Capture the cell that displays the provided text and extract its (X, Y) central coordinate. 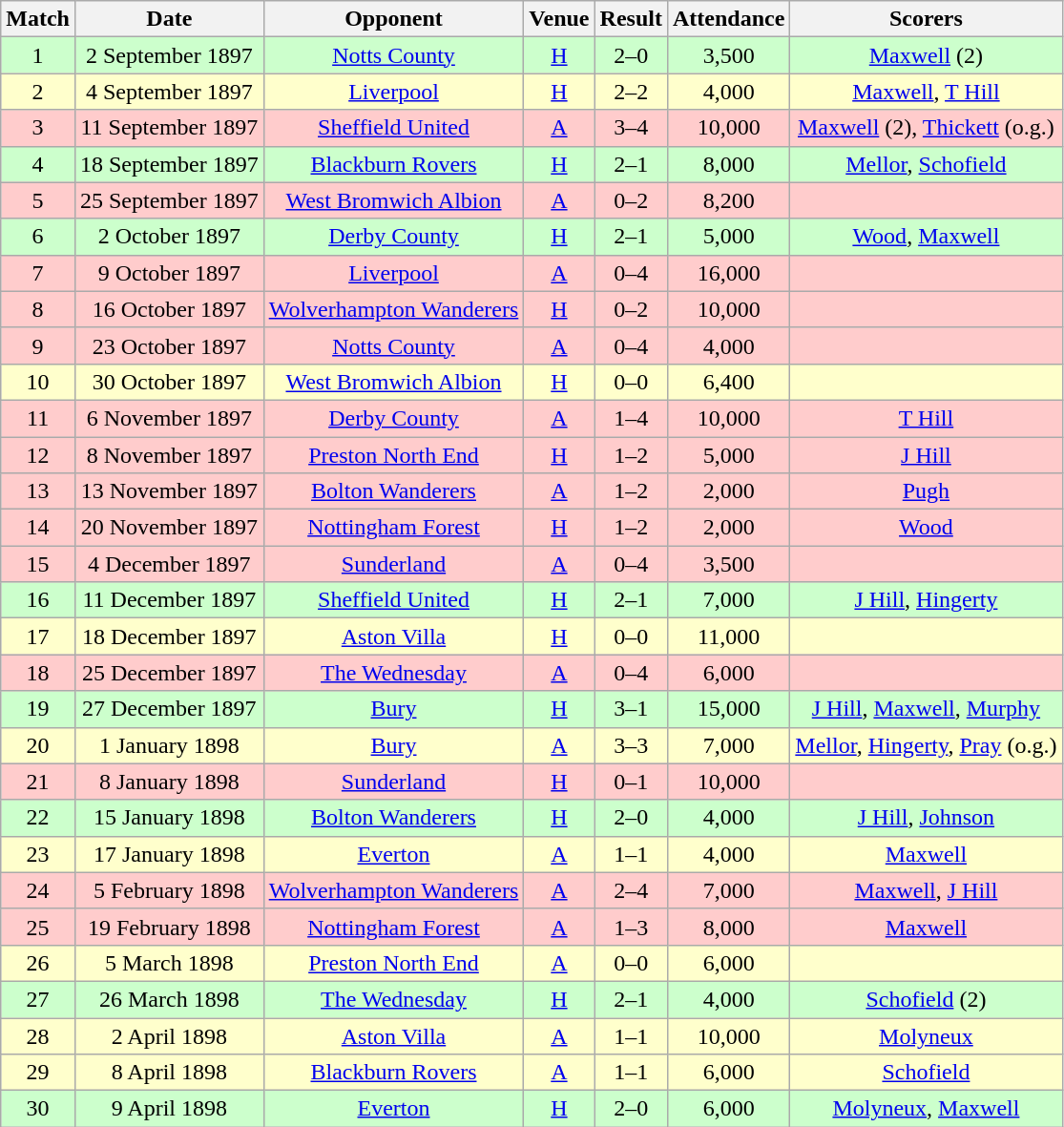
Schofield (926, 1073)
27 (38, 999)
Wood, Maxwell (926, 237)
20 (38, 745)
Opponent (393, 19)
19 February 1898 (169, 927)
25 December 1897 (169, 673)
T Hill (926, 418)
27 December 1897 (169, 709)
13 (38, 491)
25 September 1897 (169, 200)
J Hill, Maxwell, Murphy (926, 709)
9 October 1897 (169, 273)
19 (38, 709)
Scorers (926, 19)
2 September 1897 (169, 55)
Maxwell, T Hill (926, 92)
Schofield (2) (926, 999)
17 January 1898 (169, 854)
2 April 1898 (169, 1035)
14 (38, 528)
8 January 1898 (169, 782)
18 (38, 673)
2 October 1897 (169, 237)
30 (38, 1109)
0–1 (631, 782)
8 April 1898 (169, 1073)
1 January 1898 (169, 745)
30 October 1897 (169, 382)
3–1 (631, 709)
11 September 1897 (169, 128)
3–4 (631, 128)
3 (38, 128)
11 (38, 418)
15 January 1898 (169, 818)
26 March 1898 (169, 999)
Attendance (728, 19)
9 (38, 345)
4 December 1897 (169, 564)
Maxwell (2) (926, 55)
26 (38, 963)
J Hill (926, 455)
6 (38, 237)
Wood (926, 528)
9 April 1898 (169, 1109)
4 September 1897 (169, 92)
5 March 1898 (169, 963)
Mellor, Hingerty, Pray (o.g.) (926, 745)
5 February 1898 (169, 890)
Maxwell, J Hill (926, 890)
5 (38, 200)
24 (38, 890)
11,000 (728, 637)
1 (38, 55)
20 November 1897 (169, 528)
21 (38, 782)
Molyneux (926, 1035)
13 November 1897 (169, 491)
22 (38, 818)
8 (38, 309)
1–3 (631, 927)
3–3 (631, 745)
J Hill, Johnson (926, 818)
18 September 1897 (169, 164)
Maxwell (2), Thickett (o.g.) (926, 128)
2–2 (631, 92)
17 (38, 637)
Result (631, 19)
6 November 1897 (169, 418)
16,000 (728, 273)
12 (38, 455)
15 (38, 564)
7 (38, 273)
J Hill, Hingerty (926, 600)
6,400 (728, 382)
4 (38, 164)
11 December 1897 (169, 600)
25 (38, 927)
23 October 1897 (169, 345)
18 December 1897 (169, 637)
Molyneux, Maxwell (926, 1109)
23 (38, 854)
15,000 (728, 709)
2 (38, 92)
29 (38, 1073)
16 (38, 600)
2–4 (631, 890)
Pugh (926, 491)
Date (169, 19)
Venue (559, 19)
28 (38, 1035)
10 (38, 382)
16 October 1897 (169, 309)
Match (38, 19)
Mellor, Schofield (926, 164)
8,200 (728, 200)
1–4 (631, 418)
8 November 1897 (169, 455)
